Search for the cell housing the specified text and yield its (x, y) center coordinate. 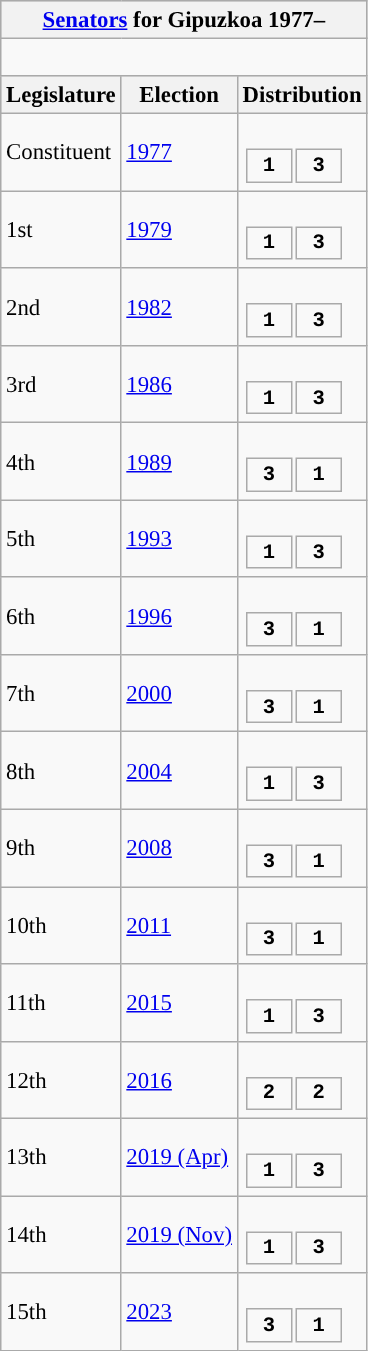
9th (61, 848)
2011 (179, 926)
15th (61, 1312)
10th (61, 926)
8th (61, 770)
12th (61, 1080)
1996 (179, 616)
1982 (179, 306)
2016 (179, 1080)
2 2 (302, 1080)
7th (61, 694)
5th (61, 538)
Election (179, 95)
4th (61, 462)
2004 (179, 770)
Legislature (61, 95)
6th (61, 616)
2008 (179, 848)
2023 (179, 1312)
2000 (179, 694)
1st (61, 230)
1993 (179, 538)
Constituent (61, 152)
2019 (Apr) (179, 1158)
1989 (179, 462)
2015 (179, 1002)
14th (61, 1234)
1986 (179, 384)
11th (61, 1002)
2nd (61, 306)
1977 (179, 152)
2019 (Nov) (179, 1234)
1979 (179, 230)
3rd (61, 384)
Senators for Gipuzkoa 1977– (184, 20)
Distribution (302, 95)
13th (61, 1158)
